Return the (X, Y) coordinate for the center point of the cell that contains the specified text.  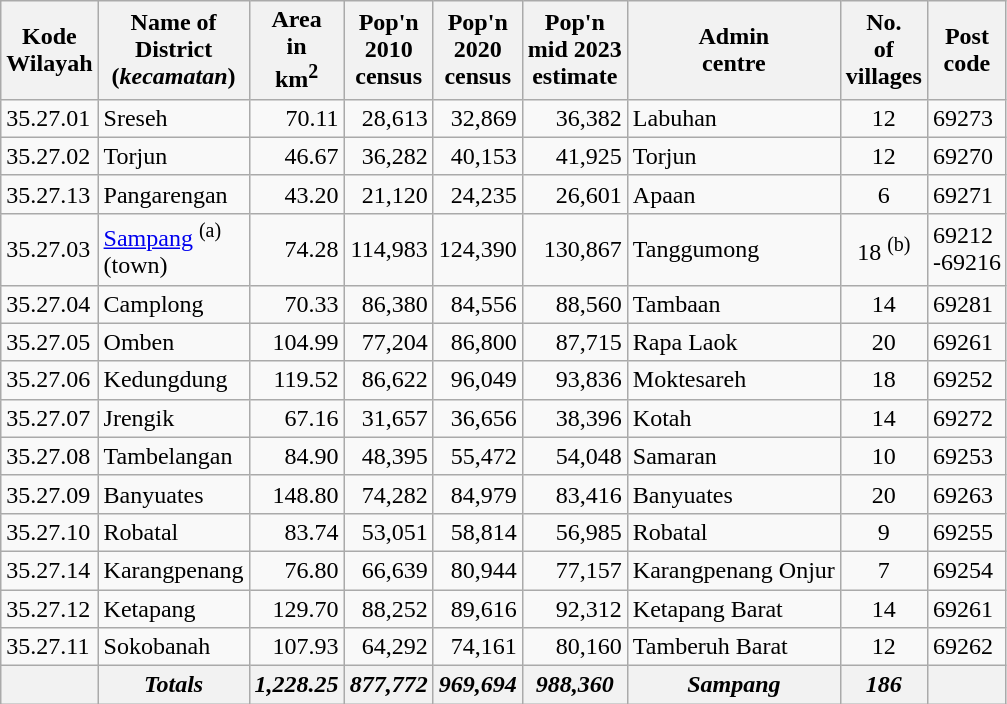
Tambaan (734, 304)
86,622 (388, 380)
Kode Wilayah (50, 50)
10 (884, 456)
148.80 (296, 494)
Pangarengan (174, 194)
Samaran (734, 456)
88,252 (388, 609)
41,925 (574, 156)
86,800 (478, 342)
130,867 (574, 249)
Ketapang Barat (734, 609)
9 (884, 532)
35.27.07 (50, 418)
Ketapang (174, 609)
35.27.10 (50, 532)
114,983 (388, 249)
32,869 (478, 118)
21,120 (388, 194)
35.27.08 (50, 456)
18 (884, 380)
7 (884, 570)
87,715 (574, 342)
77,204 (388, 342)
74.28 (296, 249)
80,944 (478, 570)
54,048 (574, 456)
55,472 (478, 456)
58,814 (478, 532)
6 (884, 194)
18 (b) (884, 249)
69272 (966, 418)
69281 (966, 304)
74,161 (478, 647)
69270 (966, 156)
Sokobanah (174, 647)
Areainkm2 (296, 50)
48,395 (388, 456)
38,396 (574, 418)
69212-69216 (966, 249)
Jrengik (174, 418)
Sampang (734, 685)
35.27.14 (50, 570)
35.27.12 (50, 609)
53,051 (388, 532)
35.27.05 (50, 342)
84,979 (478, 494)
35.27.06 (50, 380)
Admincentre (734, 50)
69262 (966, 647)
Sampang (a)(town) (174, 249)
Omben (174, 342)
69255 (966, 532)
28,613 (388, 118)
67.16 (296, 418)
96,049 (478, 380)
Pop'n mid 2023estimate (574, 50)
1,228.25 (296, 685)
92,312 (574, 609)
Tambelangan (174, 456)
Camplong (174, 304)
86,380 (388, 304)
64,292 (388, 647)
69254 (966, 570)
Rapa Laok (734, 342)
35.27.02 (50, 156)
35.27.04 (50, 304)
69271 (966, 194)
76.80 (296, 570)
43.20 (296, 194)
70.33 (296, 304)
84.90 (296, 456)
69252 (966, 380)
Apaan (734, 194)
56,985 (574, 532)
24,235 (478, 194)
74,282 (388, 494)
Kotah (734, 418)
69273 (966, 118)
Name ofDistrict(kecamatan) (174, 50)
77,157 (574, 570)
46.67 (296, 156)
83,416 (574, 494)
31,657 (388, 418)
Labuhan (734, 118)
Sreseh (174, 118)
Postcode (966, 50)
Pop'n 2010census (388, 50)
84,556 (478, 304)
93,836 (574, 380)
Totals (174, 685)
70.11 (296, 118)
88,560 (574, 304)
35.27.11 (50, 647)
Karangpenang (174, 570)
83.74 (296, 532)
Tamberuh Barat (734, 647)
36,382 (574, 118)
36,282 (388, 156)
129.70 (296, 609)
119.52 (296, 380)
877,772 (388, 685)
26,601 (574, 194)
35.27.03 (50, 249)
80,160 (574, 647)
35.27.13 (50, 194)
186 (884, 685)
104.99 (296, 342)
No. of villages (884, 50)
988,360 (574, 685)
89,616 (478, 609)
66,639 (388, 570)
Karangpenang Onjur (734, 570)
40,153 (478, 156)
69253 (966, 456)
36,656 (478, 418)
35.27.01 (50, 118)
107.93 (296, 647)
969,694 (478, 685)
124,390 (478, 249)
Pop'n 2020census (478, 50)
35.27.09 (50, 494)
Kedungdung (174, 380)
69263 (966, 494)
Tanggumong (734, 249)
Moktesareh (734, 380)
